Output the (x, y) coordinate of the center of the cell containing the given text.  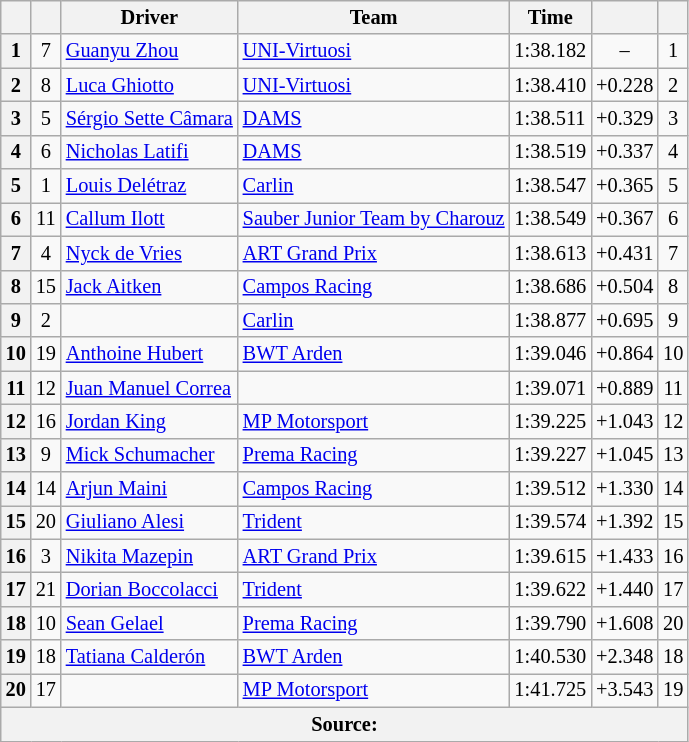
+0.431 (624, 253)
1:38.519 (551, 152)
Jordan King (150, 421)
Nikita Mazepin (150, 556)
+3.543 (624, 690)
1:39.225 (551, 421)
1:38.549 (551, 219)
– (624, 51)
+0.367 (624, 219)
Nicholas Latifi (150, 152)
+0.228 (624, 85)
+1.440 (624, 589)
+1.045 (624, 455)
Guanyu Zhou (150, 51)
1:39.227 (551, 455)
Sauber Junior Team by Charouz (374, 219)
Arjun Maini (150, 489)
Anthoine Hubert (150, 354)
Tatiana Calderón (150, 657)
Sérgio Sette Câmara (150, 118)
1:39.622 (551, 589)
Giuliano Alesi (150, 522)
1:41.725 (551, 690)
Team (374, 17)
1:40.530 (551, 657)
+0.504 (624, 287)
Time (551, 17)
1:39.512 (551, 489)
+0.695 (624, 320)
+1.608 (624, 623)
1:38.686 (551, 287)
Mick Schumacher (150, 455)
1:39.046 (551, 354)
1:38.547 (551, 186)
Source: (344, 724)
+1.043 (624, 421)
+0.329 (624, 118)
1:38.410 (551, 85)
Nyck de Vries (150, 253)
Jack Aitken (150, 287)
Luca Ghiotto (150, 85)
Sean Gelael (150, 623)
+2.348 (624, 657)
1:39.790 (551, 623)
1:39.574 (551, 522)
Callum Ilott (150, 219)
+1.392 (624, 522)
1:38.182 (551, 51)
+1.330 (624, 489)
Driver (150, 17)
Juan Manuel Correa (150, 388)
1:39.615 (551, 556)
+0.365 (624, 186)
Louis Delétraz (150, 186)
1:38.511 (551, 118)
+1.433 (624, 556)
1:39.071 (551, 388)
+0.864 (624, 354)
1:38.613 (551, 253)
+0.337 (624, 152)
Dorian Boccolacci (150, 589)
21 (46, 589)
1:38.877 (551, 320)
+0.889 (624, 388)
